Return [X, Y] of the center of cell containing provided text 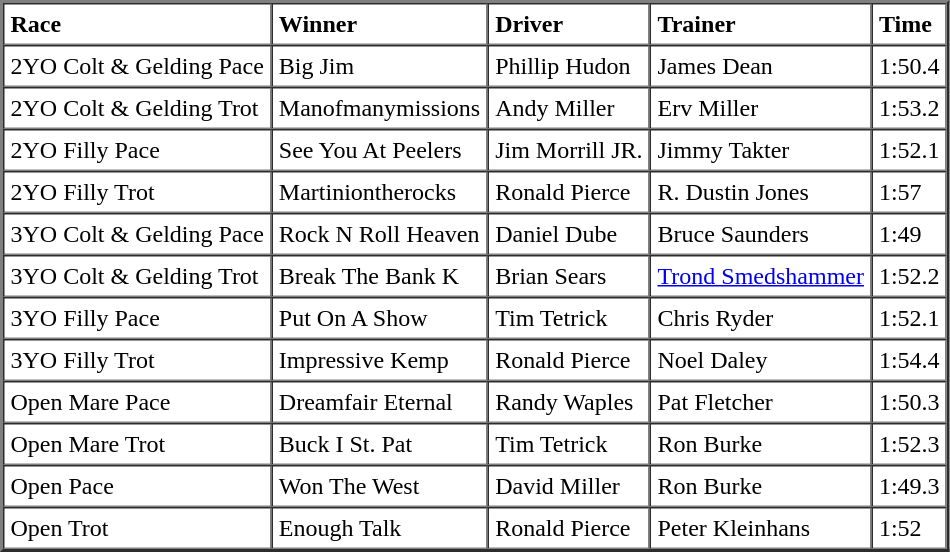
3YO Colt & Gelding Pace [137, 234]
Driver [569, 24]
Buck I St. Pat [379, 444]
Trond Smedshammer [760, 276]
2YO Colt & Gelding Trot [137, 108]
Brian Sears [569, 276]
1:57 [909, 192]
Erv Miller [760, 108]
1:53.2 [909, 108]
3YO Filly Pace [137, 318]
2YO Filly Trot [137, 192]
3YO Filly Trot [137, 360]
Open Pace [137, 486]
1:52.3 [909, 444]
1:49 [909, 234]
Rock N Roll Heaven [379, 234]
Race [137, 24]
Phillip Hudon [569, 66]
Open Mare Pace [137, 402]
Put On A Show [379, 318]
Peter Kleinhans [760, 528]
Enough Talk [379, 528]
David Miller [569, 486]
2YO Filly Pace [137, 150]
Break The Bank K [379, 276]
Bruce Saunders [760, 234]
Randy Waples [569, 402]
1:54.4 [909, 360]
Jim Morrill JR. [569, 150]
Won The West [379, 486]
Winner [379, 24]
Dreamfair Eternal [379, 402]
1:50.4 [909, 66]
Impressive Kemp [379, 360]
Jimmy Takter [760, 150]
1:49.3 [909, 486]
R. Dustin Jones [760, 192]
1:50.3 [909, 402]
Pat Fletcher [760, 402]
Andy Miller [569, 108]
1:52 [909, 528]
Martiniontherocks [379, 192]
2YO Colt & Gelding Pace [137, 66]
Trainer [760, 24]
James Dean [760, 66]
Noel Daley [760, 360]
Open Trot [137, 528]
1:52.2 [909, 276]
Daniel Dube [569, 234]
Chris Ryder [760, 318]
Open Mare Trot [137, 444]
Manofmanymissions [379, 108]
See You At Peelers [379, 150]
Time [909, 24]
3YO Colt & Gelding Trot [137, 276]
Big Jim [379, 66]
